Identify which cell holds the provided text, then report its (x, y) central coordinate. 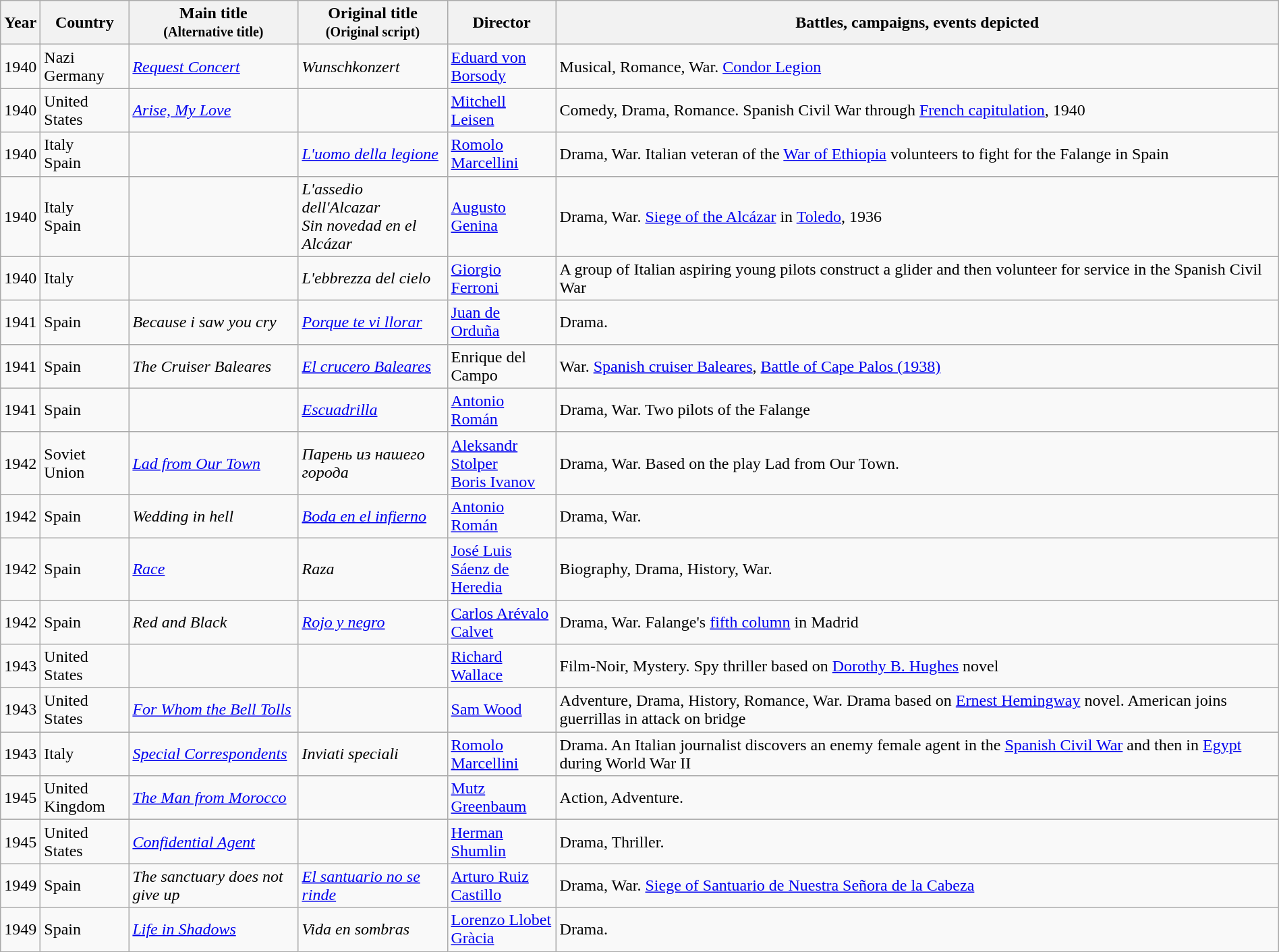
Red and Black (213, 622)
Vida en sombras (372, 930)
Inviati speciali (372, 754)
Action, Adventure. (917, 797)
Aleksandr StolperBoris Ivanov (502, 463)
Original title(Original script) (372, 23)
Escuadrilla (372, 410)
Nazi Germany (85, 66)
Carlos Arévalo Calvet (502, 622)
José Luis Sáenz de Heredia (502, 569)
Arise, My Love (213, 111)
Wedding in hell (213, 515)
The Cruiser Baleares (213, 366)
L'ebbrezza del cielo (372, 278)
Парень из нашего города (372, 463)
For Whom the Bell Tolls (213, 710)
Wunschkonzert (372, 66)
War. Spanish cruiser Baleares, Battle of Cape Palos (1938) (917, 366)
Boda en el infierno (372, 515)
L'assedio dell'AlcazarSin novedad en el Alcázar (372, 216)
Drama, War. Italian veteran of the War of Ethiopia volunteers to fight for the Falange in Spain (917, 154)
United Kingdom (85, 797)
Sam Wood (502, 710)
Porque te vi llorar (372, 323)
Drama, Thriller. (917, 842)
Juan de Orduña (502, 323)
Film-Noir, Mystery. Spy thriller based on Dorothy B. Hughes novel (917, 667)
Drama, War. Falange's fifth column in Madrid (917, 622)
Giorgio Ferroni (502, 278)
Lad from Our Town (213, 463)
Biography, Drama, History, War. (917, 569)
Race (213, 569)
A group of Italian aspiring young pilots construct a glider and then volunteer for service in the Spanish Civil War (917, 278)
Battles, campaigns, events depicted (917, 23)
Life in Shadows (213, 930)
Herman Shumlin (502, 842)
Musical, Romance, War. Condor Legion (917, 66)
Comedy, Drama, Romance. Spanish Civil War through French capitulation, 1940 (917, 111)
Raza (372, 569)
Arturo Ruiz Castillo (502, 885)
Richard Wallace (502, 667)
Eduard von Borsody (502, 66)
Drama, War. Siege of the Alcázar in Toledo, 1936 (917, 216)
Drama, War. (917, 515)
Augusto Genina (502, 216)
Year (20, 23)
Drama. An Italian journalist discovers an enemy female agent in the Spanish Civil War and then in Egypt during World War II (917, 754)
Special Correspondents (213, 754)
Mitchell Leisen (502, 111)
Rojo y negro (372, 622)
The Man from Morocco (213, 797)
Main title(Alternative title) (213, 23)
Director (502, 23)
L'uomo della legione (372, 154)
Enrique del Campo (502, 366)
Adventure, Drama, History, Romance, War. Drama based on Ernest Hemingway novel. American joins guerrillas in attack on bridge (917, 710)
Request Concert (213, 66)
El crucero Baleares (372, 366)
Soviet Union (85, 463)
Lorenzo Llobet Gràcia (502, 930)
Drama, War. Siege of Santuario de Nuestra Señora de la Cabeza (917, 885)
Confidential Agent (213, 842)
Because i saw you cry (213, 323)
El santuario no se rinde (372, 885)
Drama, War. Based on the play Lad from Our Town. (917, 463)
Drama, War. Two pilots of the Falange (917, 410)
The sanctuary does not give up (213, 885)
Mutz Greenbaum (502, 797)
Country (85, 23)
